For the text-containing cell, return its midpoint in [x, y] coordinate format. 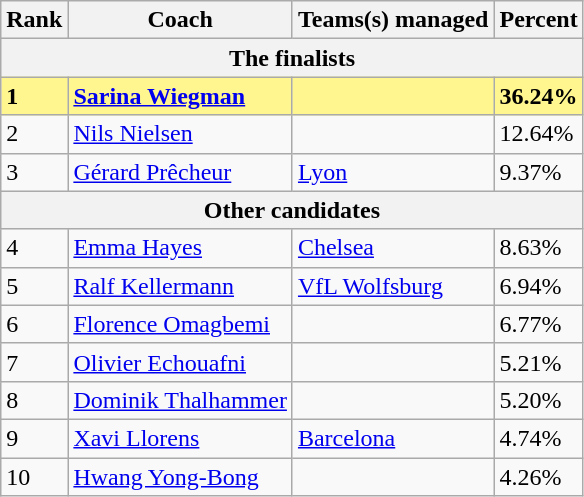
Coach [180, 20]
Teams(s) managed [393, 20]
Xavi Llorens [180, 438]
Other candidates [292, 210]
7 [34, 362]
8 [34, 400]
5.21% [538, 362]
4 [34, 248]
9.37% [538, 172]
Percent [538, 20]
Olivier Echouafni [180, 362]
6 [34, 324]
Florence Omagbemi [180, 324]
Hwang Yong-Bong [180, 477]
6.94% [538, 286]
Sarina Wiegman [180, 96]
12.64% [538, 134]
Gérard Prêcheur [180, 172]
6.77% [538, 324]
36.24% [538, 96]
4.74% [538, 438]
2 [34, 134]
Dominik Thalhammer [180, 400]
Emma Hayes [180, 248]
4.26% [538, 477]
1 [34, 96]
10 [34, 477]
Chelsea [393, 248]
5 [34, 286]
Barcelona [393, 438]
Rank [34, 20]
Ralf Kellermann [180, 286]
Nils Nielsen [180, 134]
8.63% [538, 248]
The finalists [292, 58]
3 [34, 172]
9 [34, 438]
Lyon [393, 172]
VfL Wolfsburg [393, 286]
5.20% [538, 400]
